Return the [X, Y] coordinate for the center point of the cell that contains the specified text.  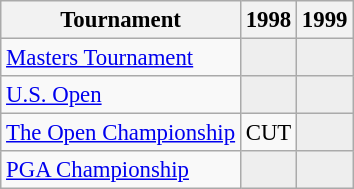
Tournament [121, 20]
The Open Championship [121, 133]
CUT [268, 133]
1999 [325, 20]
U.S. Open [121, 95]
PGA Championship [121, 170]
Masters Tournament [121, 58]
1998 [268, 20]
